Output the (x, y) coordinate of the center of the cell containing the given text.  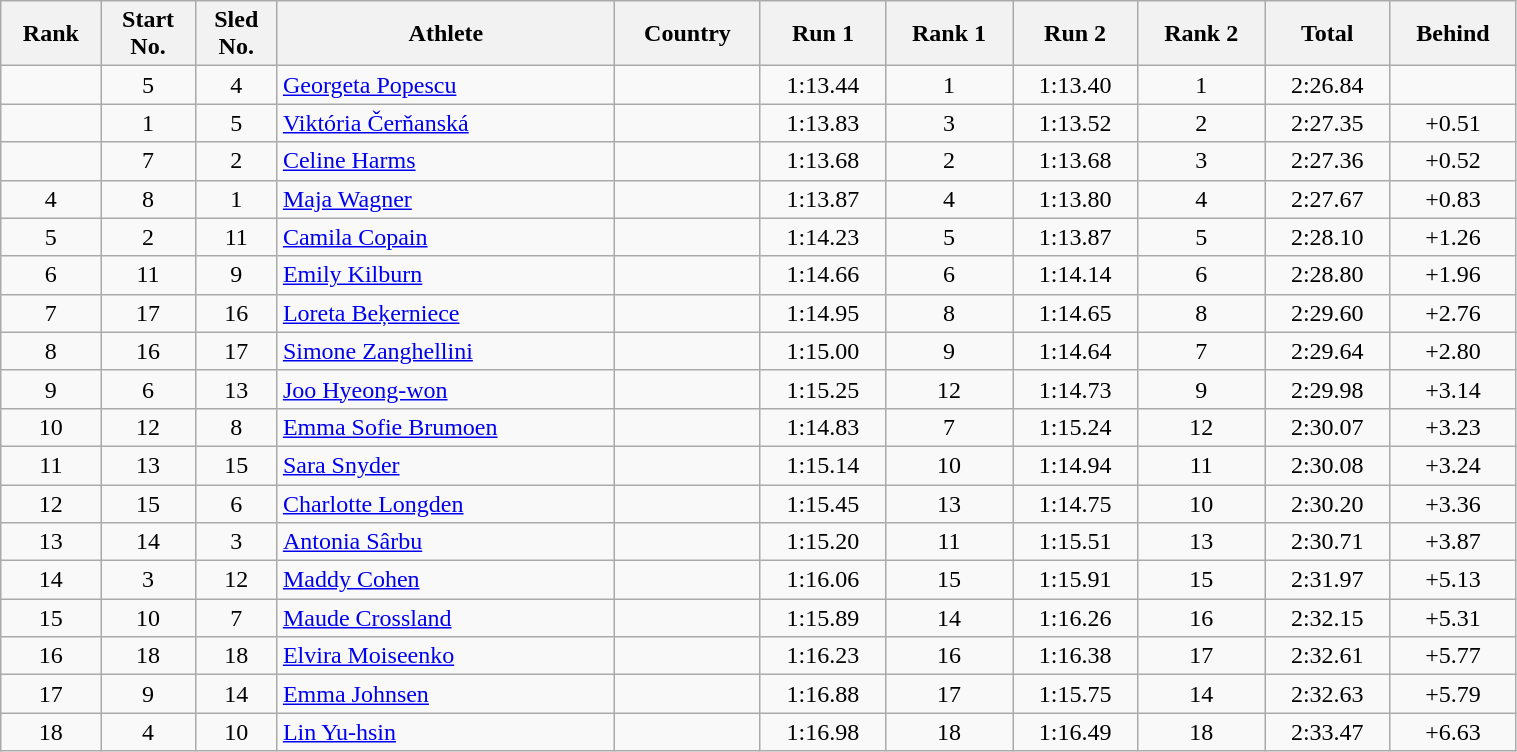
2:29.98 (1328, 389)
2:26.84 (1328, 85)
1:14.66 (822, 275)
1:15.25 (822, 389)
1:14.14 (1076, 275)
+3.24 (1453, 465)
1:16.88 (822, 694)
Georgeta Popescu (446, 85)
2:27.35 (1328, 123)
Joo Hyeong-won (446, 389)
+1.96 (1453, 275)
SledNo. (236, 34)
1:14.75 (1076, 503)
Celine Harms (446, 161)
Lin Yu-hsin (446, 732)
+2.80 (1453, 351)
1:13.83 (822, 123)
1:16.23 (822, 656)
1:13.52 (1076, 123)
2:30.71 (1328, 542)
1:15.14 (822, 465)
Country (687, 34)
1:14.64 (1076, 351)
2:32.61 (1328, 656)
+1.26 (1453, 237)
Rank (51, 34)
1:15.45 (822, 503)
1:16.49 (1076, 732)
1:15.75 (1076, 694)
StartNo. (148, 34)
Viktória Čerňanská (446, 123)
1:13.44 (822, 85)
2:30.20 (1328, 503)
Total (1328, 34)
+6.63 (1453, 732)
2:29.60 (1328, 313)
1:15.51 (1076, 542)
Emma Johnsen (446, 694)
Maja Wagner (446, 199)
Run 1 (822, 34)
1:13.80 (1076, 199)
2:33.47 (1328, 732)
+5.77 (1453, 656)
2:28.80 (1328, 275)
Antonia Sârbu (446, 542)
1:14.95 (822, 313)
+5.79 (1453, 694)
2:27.67 (1328, 199)
1:14.83 (822, 427)
+3.36 (1453, 503)
Emma Sofie Brumoen (446, 427)
+0.52 (1453, 161)
+3.23 (1453, 427)
Simone Zanghellini (446, 351)
+5.31 (1453, 618)
2:32.15 (1328, 618)
Rank 2 (1202, 34)
2:27.36 (1328, 161)
1:14.23 (822, 237)
+2.76 (1453, 313)
1:14.73 (1076, 389)
1:14.94 (1076, 465)
2:30.07 (1328, 427)
Run 2 (1076, 34)
2:28.10 (1328, 237)
Maude Crossland (446, 618)
1:15.20 (822, 542)
+0.51 (1453, 123)
1:13.40 (1076, 85)
1:15.24 (1076, 427)
Camila Copain (446, 237)
2:32.63 (1328, 694)
1:16.38 (1076, 656)
2:31.97 (1328, 580)
1:15.89 (822, 618)
+3.87 (1453, 542)
Emily Kilburn (446, 275)
Charlotte Longden (446, 503)
Elvira Moiseenko (446, 656)
1:15.91 (1076, 580)
1:16.26 (1076, 618)
Rank 1 (948, 34)
1:15.00 (822, 351)
+3.14 (1453, 389)
1:14.65 (1076, 313)
2:30.08 (1328, 465)
Sara Snyder (446, 465)
Behind (1453, 34)
2:29.64 (1328, 351)
Loreta Beķerniece (446, 313)
+5.13 (1453, 580)
1:16.98 (822, 732)
Athlete (446, 34)
1:16.06 (822, 580)
+0.83 (1453, 199)
Maddy Cohen (446, 580)
